From the cell containing the given text, extract its center point as (x, y) coordinate. 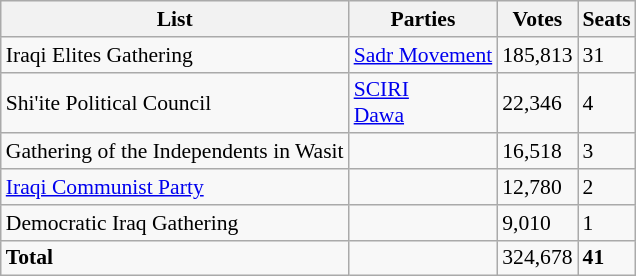
Seats (607, 19)
Total (175, 258)
Parties (424, 19)
Iraqi Elites Gathering (175, 55)
Sadr Movement (424, 55)
2 (607, 187)
31 (607, 55)
3 (607, 152)
Gathering of the Independents in Wasit (175, 152)
Democratic Iraq Gathering (175, 223)
4 (607, 102)
16,518 (537, 152)
9,010 (537, 223)
22,346 (537, 102)
SCIRIDawa (424, 102)
Votes (537, 19)
324,678 (537, 258)
41 (607, 258)
Shi'ite Political Council (175, 102)
Iraqi Communist Party (175, 187)
List (175, 19)
12,780 (537, 187)
185,813 (537, 55)
1 (607, 223)
